Return (X, Y) of the center of cell containing provided text 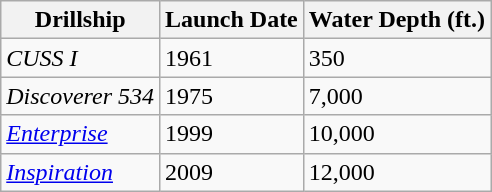
1961 (232, 58)
Discoverer 534 (80, 96)
2009 (232, 172)
1975 (232, 96)
Enterprise (80, 134)
Water Depth (ft.) (396, 20)
12,000 (396, 172)
7,000 (396, 96)
1999 (232, 134)
CUSS I (80, 58)
Drillship (80, 20)
Launch Date (232, 20)
10,000 (396, 134)
350 (396, 58)
Inspiration (80, 172)
